From the cell containing the given text, extract its center point as [X, Y] coordinate. 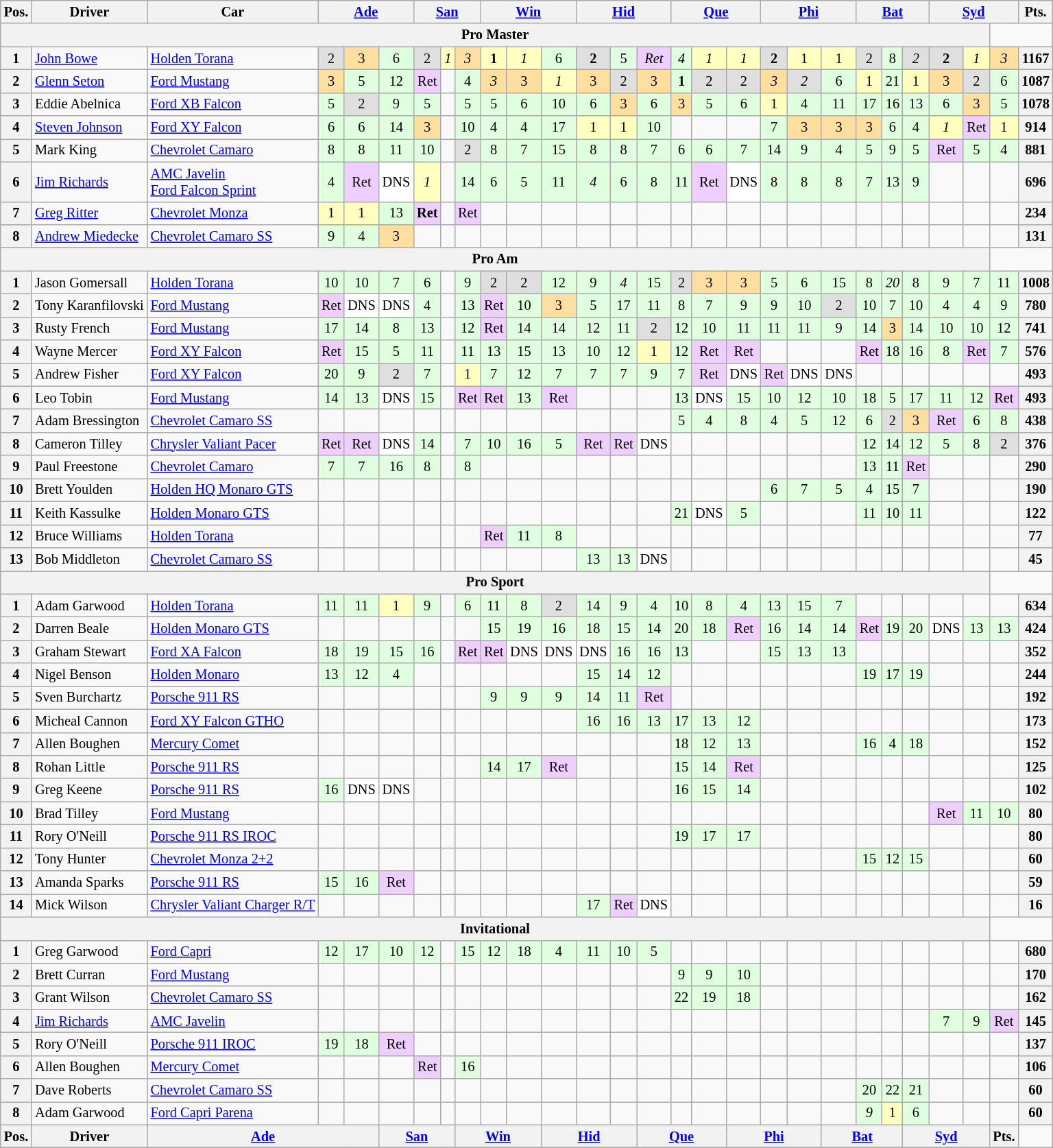
Dave Roberts [89, 1090]
234 [1035, 213]
Chrysler Valiant Charger R/T [233, 905]
741 [1035, 328]
137 [1035, 1044]
Brad Tilley [89, 813]
Brett Youlden [89, 490]
173 [1035, 721]
Rusty French [89, 328]
192 [1035, 697]
Pro Am [495, 259]
190 [1035, 490]
Paul Freestone [89, 467]
Amanda Sparks [89, 883]
Ford XB Falcon [233, 104]
Ford XY Falcon GTHO [233, 721]
Invitational [495, 929]
Bruce Williams [89, 536]
Mark King [89, 150]
Holden Monaro [233, 675]
Eddie Abelnica [89, 104]
152 [1035, 744]
Rohan Little [89, 767]
Darren Beale [89, 628]
438 [1035, 420]
Porsche 911 IROC [233, 1044]
Graham Stewart [89, 651]
376 [1035, 444]
352 [1035, 651]
145 [1035, 1021]
Pro Sport [495, 582]
Bob Middleton [89, 559]
Adam Bressington [89, 420]
Greg Keene [89, 790]
1087 [1035, 81]
106 [1035, 1067]
Ford Capri [233, 952]
881 [1035, 150]
Tony Karanfilovski [89, 305]
Keith Kassulke [89, 513]
Chevrolet Monza 2+2 [233, 859]
696 [1035, 182]
Ford Capri Parena [233, 1113]
680 [1035, 952]
Wayne Mercer [89, 352]
Jason Gomersall [89, 283]
77 [1035, 536]
Nigel Benson [89, 675]
Cameron Tilley [89, 444]
780 [1035, 305]
634 [1035, 606]
131 [1035, 236]
102 [1035, 790]
170 [1035, 974]
Grant Wilson [89, 998]
Mick Wilson [89, 905]
Pro Master [495, 35]
122 [1035, 513]
Andrew Fisher [89, 374]
Chevrolet Monza [233, 213]
59 [1035, 883]
AMC Javelin [233, 1021]
Sven Burchartz [89, 697]
Glenn Seton [89, 81]
Greg Garwood [89, 952]
244 [1035, 675]
Brett Curran [89, 974]
1167 [1035, 58]
Andrew Miedecke [89, 236]
125 [1035, 767]
576 [1035, 352]
John Bowe [89, 58]
290 [1035, 467]
914 [1035, 128]
424 [1035, 628]
Holden HQ Monaro GTS [233, 490]
Chrysler Valiant Pacer [233, 444]
Steven Johnson [89, 128]
Car [233, 12]
AMC Javelin Ford Falcon Sprint [233, 182]
Tony Hunter [89, 859]
1008 [1035, 283]
162 [1035, 998]
45 [1035, 559]
Porsche 911 RS IROC [233, 836]
Ford XA Falcon [233, 651]
Leo Tobin [89, 398]
Greg Ritter [89, 213]
Micheal Cannon [89, 721]
1078 [1035, 104]
